Scan for the cell matching the given text and deliver its (x, y) coordinate at center. 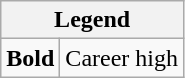
Bold (30, 58)
Legend (92, 20)
Career high (122, 58)
